For the text-containing cell, return its midpoint in (X, Y) coordinate format. 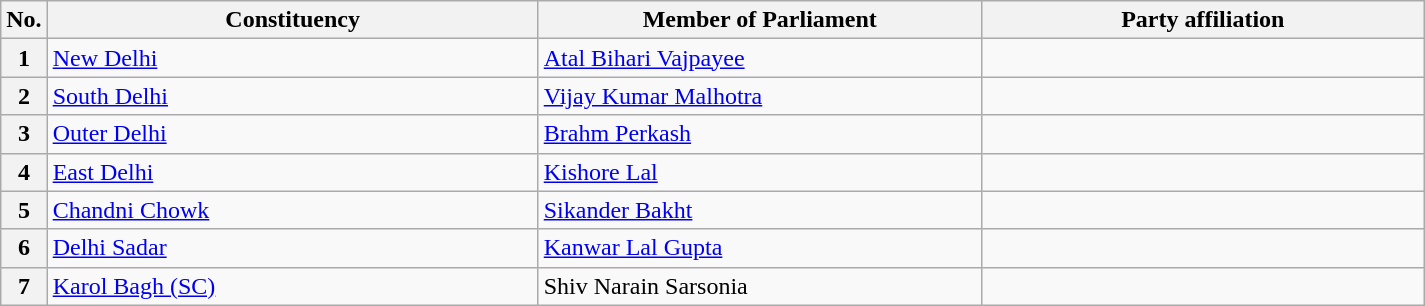
4 (24, 172)
5 (24, 210)
1 (24, 58)
New Delhi (292, 58)
Kishore Lal (760, 172)
Member of Parliament (760, 20)
Sikander Bakht (760, 210)
Constituency (292, 20)
7 (24, 286)
3 (24, 134)
Vijay Kumar Malhotra (760, 96)
2 (24, 96)
South Delhi (292, 96)
No. (24, 20)
Atal Bihari Vajpayee (760, 58)
Delhi Sadar (292, 248)
Chandni Chowk (292, 210)
Shiv Narain Sarsonia (760, 286)
Outer Delhi (292, 134)
Karol Bagh (SC) (292, 286)
6 (24, 248)
Kanwar Lal Gupta (760, 248)
East Delhi (292, 172)
Party affiliation (1202, 20)
Brahm Perkash (760, 134)
